Locate the cell with the specified text and output its [x, y] center coordinate. 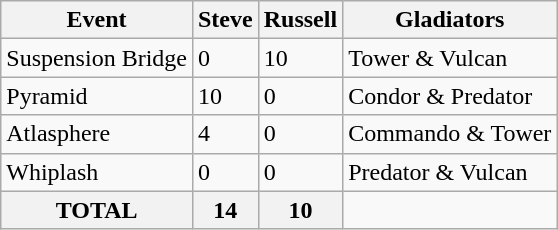
Tower & Vulcan [450, 58]
Commando & Tower [450, 134]
Pyramid [97, 96]
Russell [300, 20]
Whiplash [97, 172]
Steve [225, 20]
14 [225, 210]
TOTAL [97, 210]
Predator & Vulcan [450, 172]
4 [225, 134]
Gladiators [450, 20]
Suspension Bridge [97, 58]
Condor & Predator [450, 96]
Atlasphere [97, 134]
Event [97, 20]
